Output the [X, Y] coordinate of the center of the cell containing the given text.  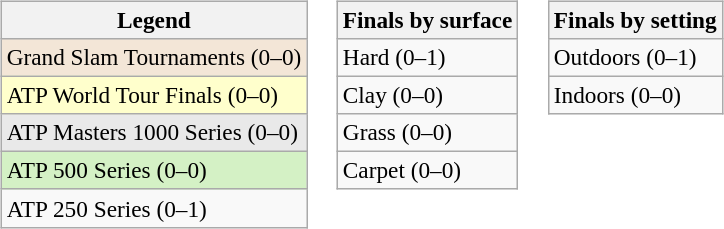
ATP 500 Series (0–0) [154, 171]
Grass (0–0) [427, 133]
Carpet (0–0) [427, 171]
Hard (0–1) [427, 57]
Grand Slam Tournaments (0–0) [154, 57]
Finals by setting [635, 20]
Indoors (0–0) [635, 95]
Clay (0–0) [427, 95]
ATP Masters 1000 Series (0–0) [154, 133]
ATP 250 Series (0–1) [154, 208]
ATP World Tour Finals (0–0) [154, 95]
Outdoors (0–1) [635, 57]
Legend [154, 20]
Finals by surface [427, 20]
